From the cell containing the given text, extract its center point as [x, y] coordinate. 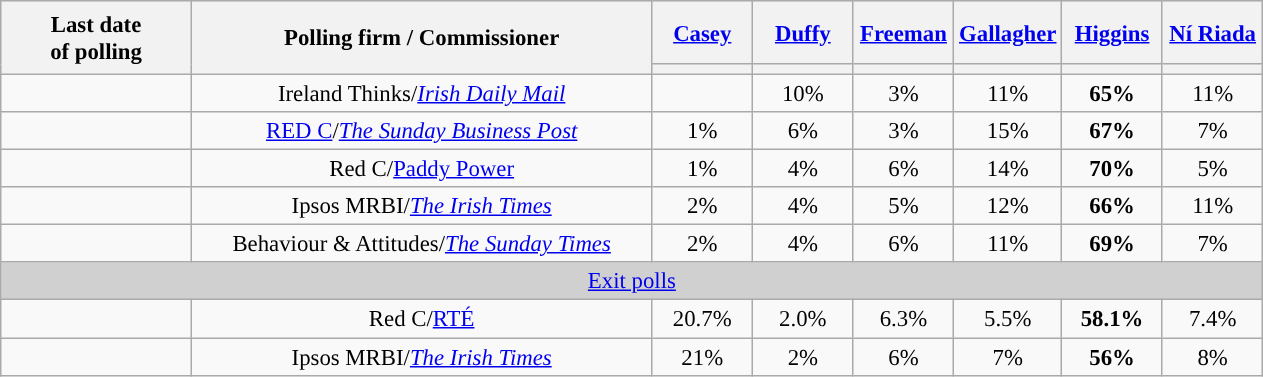
70% [1112, 169]
8% [1212, 357]
14% [1008, 169]
Ireland Thinks/Irish Daily Mail [422, 94]
Freeman [904, 32]
Casey [702, 32]
6.3% [904, 319]
Red C/RTÉ [422, 319]
69% [1112, 244]
7.4% [1212, 319]
Polling firm / Commissioner [422, 38]
Last dateof polling [96, 38]
67% [1112, 131]
21% [702, 357]
Duffy [804, 32]
Behaviour & Attitudes/The Sunday Times [422, 244]
Exit polls [632, 281]
RED C/The Sunday Business Post [422, 131]
56% [1112, 357]
20.7% [702, 319]
5.5% [1008, 319]
15% [1008, 131]
65% [1112, 94]
Red C/Paddy Power [422, 169]
58.1% [1112, 319]
Ní Riada [1212, 32]
Higgins [1112, 32]
12% [1008, 206]
10% [804, 94]
Gallagher [1008, 32]
2.0% [804, 319]
66% [1112, 206]
